Return [X, Y] of the center of cell containing provided text 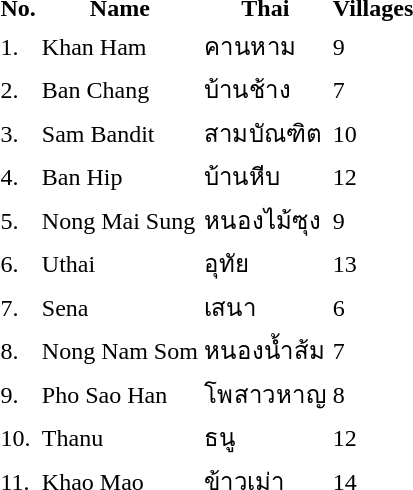
หนองไม้ซุง [265, 220]
อุทัย [265, 264]
บ้านหีบ [265, 176]
เสนา [265, 307]
ธนู [265, 438]
โพสาวหาญ [265, 394]
หนองน้ำส้ม [265, 350]
Pho Sao Han [120, 394]
บ้านช้าง [265, 90]
Ban Chang [120, 90]
Nong Nam Som [120, 350]
คานหาม [265, 46]
สามบัณฑิต [265, 133]
Sam Bandit [120, 133]
Ban Hip [120, 176]
Thanu [120, 438]
Uthai [120, 264]
Nong Mai Sung [120, 220]
Khan Ham [120, 46]
Sena [120, 307]
